From the cell containing the given text, extract its center point as [x, y] coordinate. 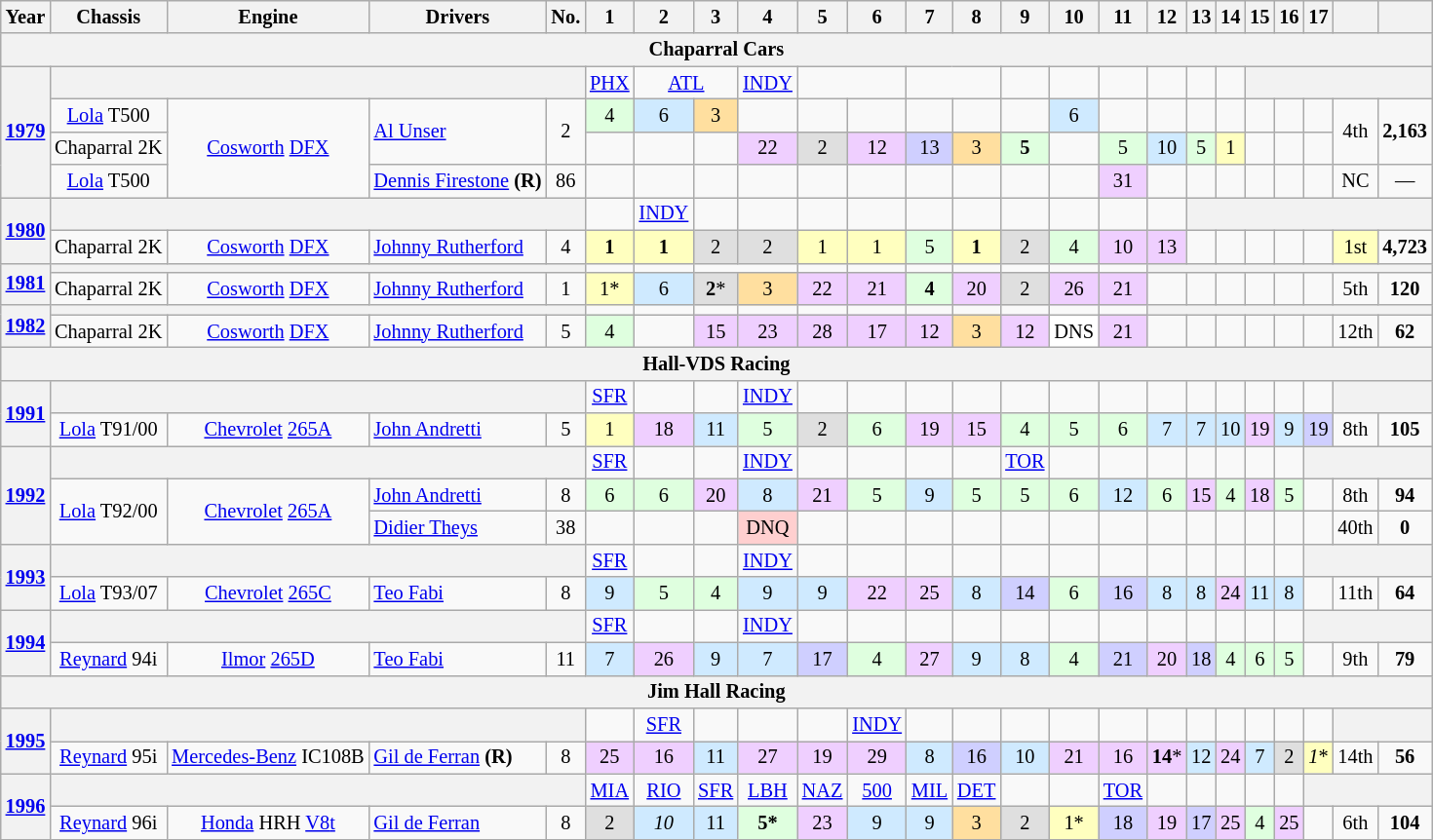
Engine [267, 17]
56 [1405, 757]
Ilmor 265D [267, 659]
NAZ [823, 790]
Hall-VDS Racing [716, 363]
4th [1355, 131]
1992 [25, 495]
5* [768, 822]
MIA [609, 790]
1994 [25, 641]
500 [877, 790]
Year [25, 17]
1982 [25, 325]
DNQ [768, 527]
64 [1405, 593]
120 [1405, 288]
1995 [25, 741]
105 [1405, 430]
Chevrolet 265C [267, 593]
Dennis Firestone (R) [458, 181]
0 [1405, 527]
4,723 [1405, 247]
Lola T92/00 [108, 511]
Reynard 96i [108, 822]
Didier Theys [458, 527]
LBH [768, 790]
86 [565, 181]
MIL [930, 790]
Gil de Ferran (R) [458, 757]
No. [565, 17]
5th [1355, 288]
62 [1405, 331]
6th [1355, 822]
Lola T91/00 [108, 430]
RIO [665, 790]
1993 [25, 577]
Al Unser [458, 131]
1991 [25, 413]
2,163 [1405, 131]
DET [977, 790]
Mercedes-Benz IC108B [267, 757]
2* [716, 288]
1980 [25, 230]
Reynard 95i [108, 757]
9th [1355, 659]
28 [823, 331]
Honda HRH V8t [267, 822]
1979 [25, 133]
29 [877, 757]
1981 [25, 285]
94 [1405, 495]
79 [1405, 659]
NC [1355, 181]
104 [1405, 822]
Chaparral Cars [716, 50]
Gil de Ferran [458, 822]
1st [1355, 247]
Lola T93/07 [108, 593]
1996 [25, 807]
11th [1355, 593]
Chassis [108, 17]
ATL [686, 83]
38 [565, 527]
— [1405, 181]
PHX [609, 83]
DNS [1073, 331]
31 [1123, 181]
40th [1355, 527]
14* [1167, 757]
Reynard 94i [108, 659]
14th [1355, 757]
Jim Hall Racing [716, 692]
12th [1355, 331]
Drivers [458, 17]
